Output the [x, y] coordinate of the center of the cell containing the given text.  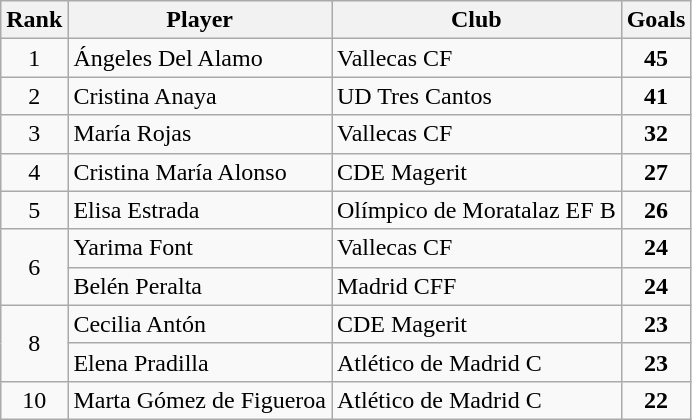
27 [656, 172]
41 [656, 96]
Goals [656, 20]
45 [656, 58]
32 [656, 134]
Rank [34, 20]
UD Tres Cantos [477, 96]
10 [34, 400]
26 [656, 210]
2 [34, 96]
Madrid CFF [477, 286]
3 [34, 134]
María Rojas [200, 134]
Player [200, 20]
Club [477, 20]
Cristina María Alonso [200, 172]
4 [34, 172]
5 [34, 210]
Yarima Font [200, 248]
Olímpico de Moratalaz EF B [477, 210]
Belén Peralta [200, 286]
6 [34, 267]
Marta Gómez de Figueroa [200, 400]
Elisa Estrada [200, 210]
1 [34, 58]
Cecilia Antón [200, 324]
Cristina Anaya [200, 96]
Elena Pradilla [200, 362]
22 [656, 400]
8 [34, 343]
Ángeles Del Alamo [200, 58]
